Output the [X, Y] coordinate of the center of the cell containing the given text.  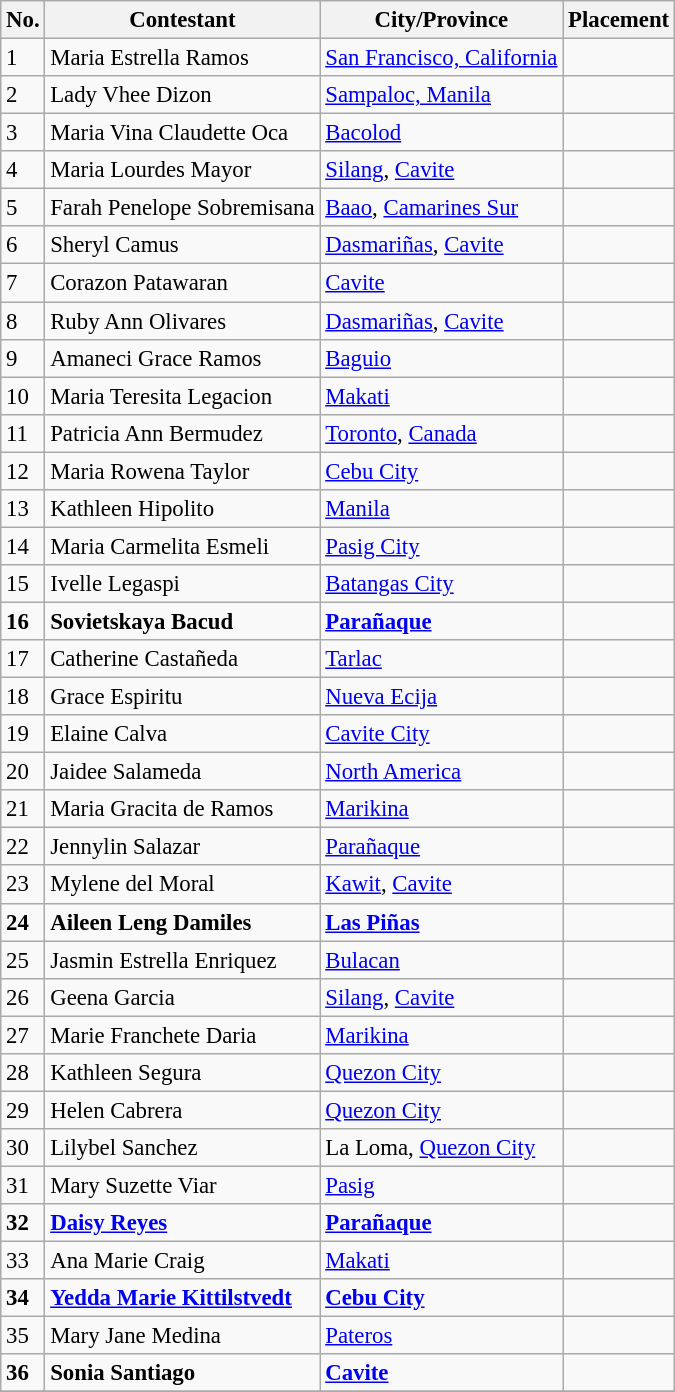
Kathleen Hipolito [182, 509]
26 [23, 997]
Ana Marie Craig [182, 1261]
Tarlac [442, 659]
14 [23, 546]
18 [23, 697]
Marie Franchete Daria [182, 1035]
La Loma, Quezon City [442, 1148]
Ruby Ann Olivares [182, 321]
10 [23, 396]
City/Province [442, 20]
Contestant [182, 20]
Jasmin Estrella Enriquez [182, 960]
19 [23, 734]
8 [23, 321]
Mylene del Moral [182, 885]
Geena Garcia [182, 997]
Kathleen Segura [182, 1073]
Toronto, Canada [442, 433]
Nueva Ecija [442, 697]
5 [23, 208]
23 [23, 885]
Farah Penelope Sobremisana [182, 208]
Bulacan [442, 960]
35 [23, 1336]
9 [23, 358]
Yedda Marie Kittilstvedt [182, 1298]
33 [23, 1261]
Grace Espiritu [182, 697]
Batangas City [442, 584]
Maria Teresita Legacion [182, 396]
Patricia Ann Bermudez [182, 433]
Las Piñas [442, 922]
Baao, Camarines Sur [442, 208]
Maria Gracita de Ramos [182, 809]
Maria Vina Claudette Oca [182, 133]
Sampaloc, Manila [442, 95]
27 [23, 1035]
Pateros [442, 1336]
Sheryl Camus [182, 245]
Maria Rowena Taylor [182, 471]
29 [23, 1110]
Sovietskaya Bacud [182, 621]
13 [23, 509]
Amaneci Grace Ramos [182, 358]
Pasig [442, 1185]
Pasig City [442, 546]
4 [23, 170]
North America [442, 772]
Baguio [442, 358]
Daisy Reyes [182, 1223]
25 [23, 960]
17 [23, 659]
12 [23, 471]
Ivelle Legaspi [182, 584]
Maria Carmelita Esmeli [182, 546]
Lilybel Sanchez [182, 1148]
Maria Lourdes Mayor [182, 170]
Placement [619, 20]
Maria Estrella Ramos [182, 58]
2 [23, 95]
Kawit, Cavite [442, 885]
Mary Jane Medina [182, 1336]
Mary Suzette Viar [182, 1185]
16 [23, 621]
Elaine Calva [182, 734]
32 [23, 1223]
21 [23, 809]
28 [23, 1073]
24 [23, 922]
Jaidee Salameda [182, 772]
22 [23, 847]
30 [23, 1148]
Sonia Santiago [182, 1373]
3 [23, 133]
15 [23, 584]
Helen Cabrera [182, 1110]
7 [23, 283]
20 [23, 772]
Cavite City [442, 734]
31 [23, 1185]
Lady Vhee Dizon [182, 95]
San Francisco, California [442, 58]
Manila [442, 509]
No. [23, 20]
1 [23, 58]
11 [23, 433]
Aileen Leng Damiles [182, 922]
Bacolod [442, 133]
34 [23, 1298]
Corazon Patawaran [182, 283]
36 [23, 1373]
6 [23, 245]
Catherine Castañeda [182, 659]
Jennylin Salazar [182, 847]
